From the cell containing the given text, extract its center point as (X, Y) coordinate. 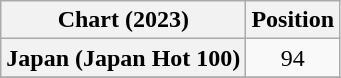
Position (293, 20)
Japan (Japan Hot 100) (124, 58)
94 (293, 58)
Chart (2023) (124, 20)
